Find where the given text appears and provide that cell's center as [x, y] coordinate. 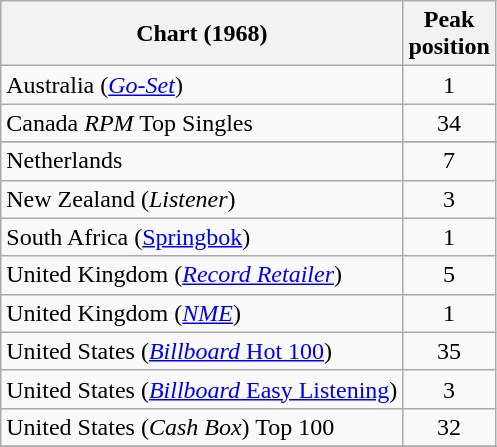
United States (Billboard Easy Listening) [202, 389]
Australia (Go-Set) [202, 85]
New Zealand (Listener) [202, 199]
32 [449, 427]
Chart (1968) [202, 34]
United States (Billboard Hot 100) [202, 351]
7 [449, 161]
34 [449, 123]
Netherlands [202, 161]
Peakposition [449, 34]
United States (Cash Box) Top 100 [202, 427]
Canada RPM Top Singles [202, 123]
United Kingdom (NME) [202, 313]
5 [449, 275]
South Africa (Springbok) [202, 237]
United Kingdom (Record Retailer) [202, 275]
35 [449, 351]
